Detect which cell encompasses the target text, then output its (X, Y) center coordinate. 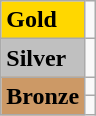
Gold (43, 20)
Bronze (43, 96)
Silver (43, 58)
